Return [x, y] of the center of cell containing provided text 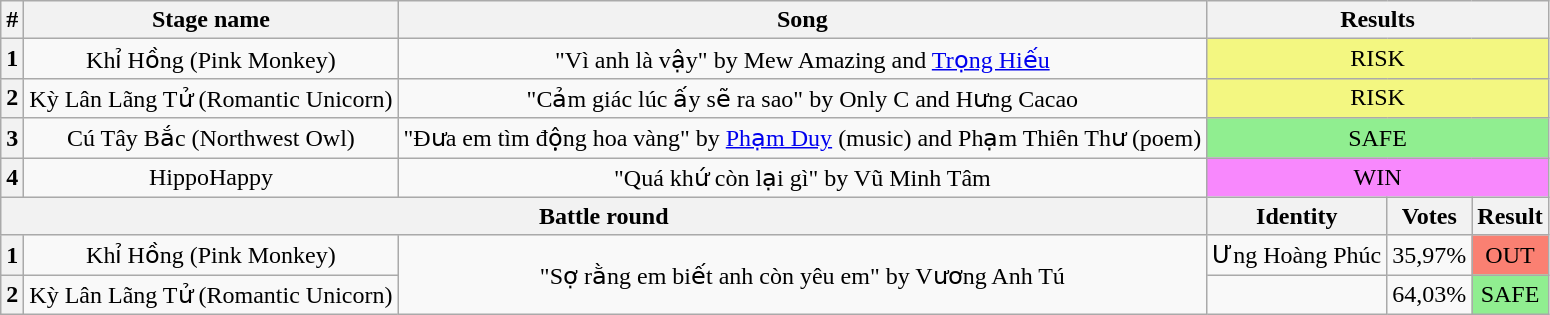
"Vì anh là vậy" by Mew Amazing and Trọng Hiếu [802, 59]
64,03% [1430, 295]
35,97% [1430, 255]
Cú Tây Bắc (Northwest Owl) [211, 138]
Ưng Hoàng Phúc [1297, 255]
Result [1510, 216]
Identity [1297, 216]
Votes [1430, 216]
"Đưa em tìm động hoa vàng" by Phạm Duy (music) and Phạm Thiên Thư (poem) [802, 138]
3 [12, 138]
"Cảm giác lúc ấy sẽ ra sao" by Only C and Hưng Cacao [802, 98]
Battle round [604, 216]
"Sợ rằng em biết anh còn yêu em" by Vương Anh Tú [802, 274]
"Quá khứ còn lại gì" by Vũ Minh Tâm [802, 178]
4 [12, 178]
HippoHappy [211, 178]
OUT [1510, 255]
Stage name [211, 20]
Song [802, 20]
Results [1378, 20]
# [12, 20]
WIN [1378, 178]
